Locate the cell with the specified text and output its [X, Y] center coordinate. 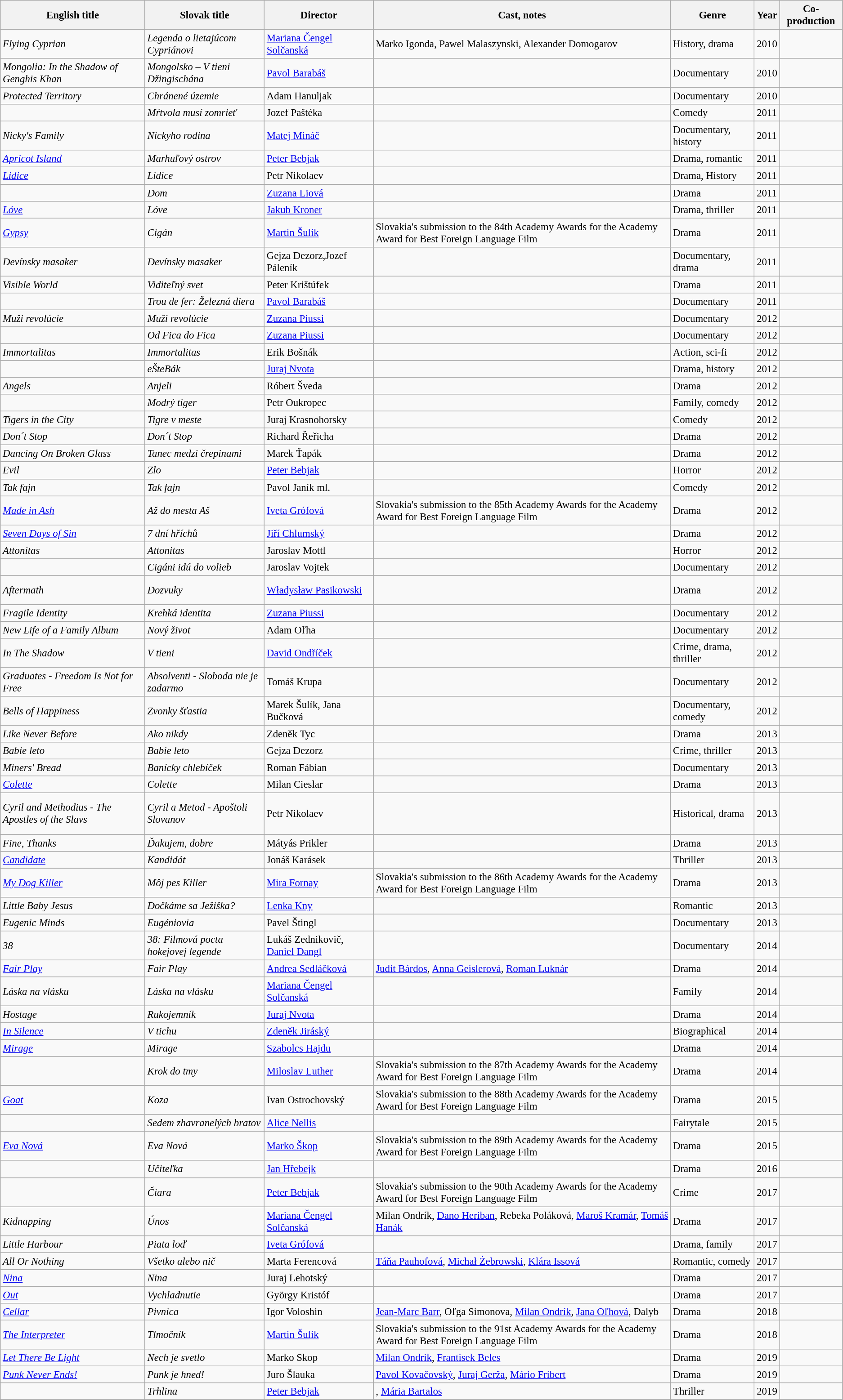
Gejza Dezorz [319, 751]
Igor Voloshin [319, 1312]
Od Fica do Fica [204, 335]
Petr Oukropec [319, 403]
Gypsy [73, 233]
Miners' Bread [73, 768]
Evil [73, 471]
Slovakia's submission to the 85th Academy Awards for the Academy Award for Best Foreign Language Film [522, 511]
Jaroslav Vojtek [319, 567]
Family, comedy [713, 403]
György Kristóf [319, 1295]
Dočkáme sa Ježiška? [204, 905]
Cyril a Metod - Apoštoli Slovanov [204, 814]
Seven Days of Sin [73, 533]
Tigre v meste [204, 420]
Drama, thriller [713, 210]
eŠteBák [204, 369]
Matej Mináč [319, 136]
Cyril and Methodius - The Apostles of the Slavs [73, 814]
Candidate [73, 860]
Absolventi - Sloboda nie je zadarmo [204, 682]
Graduates - Freedom Is Not for Free [73, 682]
Rukojemník [204, 1014]
Marta Ferencová [319, 1261]
Nickyho rodina [204, 136]
Nech je svetlo [204, 1358]
Peter Krištúfek [319, 285]
Genre [713, 15]
Marko Škop [319, 1146]
Únos [204, 1221]
Kidnapping [73, 1221]
Jonáš Karásek [319, 860]
Slovakia's submission to the 87th Academy Awards for the Academy Award for Best Foreign Language Film [522, 1071]
Little Baby Jesus [73, 905]
Jaroslav Mottl [319, 550]
Tomáš Krupa [319, 682]
Like Never Before [73, 734]
Táňa Pauhofová, Michał Żebrowski, Klára Issová [522, 1261]
Zlo [204, 471]
Hostage [73, 1014]
Slovakia's submission to the 90th Academy Awards for the Academy Award for Best Foreign Language Film [522, 1192]
Dancing On Broken Glass [73, 454]
Tanec medzi črepinami [204, 454]
Apricot Island [73, 159]
Tlmočník [204, 1334]
Marek Ťapák [319, 454]
Koza [204, 1101]
Judit Bárdos, Anna Geislerová, Roman Luknár [522, 968]
Romantic [713, 905]
Family [713, 992]
Goat [73, 1101]
Romantic, comedy [713, 1261]
Gejza Dezorz,Jozef Páleník [319, 262]
Richard Řeřicha [319, 437]
Cigán [204, 233]
Little Harbour [73, 1244]
Zdeněk Tyc [319, 734]
Mátyás Prikler [319, 843]
Slovakia's submission to the 89th Academy Awards for the Academy Award for Best Foreign Language Film [522, 1146]
Documentary, drama [713, 262]
Ako nikdy [204, 734]
Andrea Sedláčková [319, 968]
Nicky's Family [73, 136]
Modrý tiger [204, 403]
Let There Be Light [73, 1358]
Sedem zhavranelých bratov [204, 1123]
Piata loď [204, 1244]
Juraj Krasnohorsky [319, 420]
Roman Fábian [319, 768]
Anjeli [204, 386]
All Or Nothing [73, 1261]
Fragile Identity [73, 613]
Szabolcs Hajdu [319, 1048]
Zuzana Liová [319, 193]
Mongolsko – V tieni Džingischána [204, 73]
Marek Šulík, Jana Bučková [319, 711]
Made in Ash [73, 511]
Drama, family [713, 1244]
Year [767, 15]
Kandidát [204, 860]
David Ondříček [319, 653]
Vychladnutie [204, 1295]
Dom [204, 193]
Marko Igonda, Pawel Malaszynski, Alexander Domogarov [522, 44]
Documentary, comedy [713, 711]
Biographical [713, 1031]
New Life of a Family Album [73, 630]
, Mária Bartalos [522, 1391]
Cast, notes [522, 15]
Fairytale [713, 1123]
Všetko alebo nič [204, 1261]
Miloslav Luther [319, 1071]
Učiteľka [204, 1169]
Čiara [204, 1192]
Out [73, 1295]
Punk je hned! [204, 1375]
Protected Territory [73, 96]
Ivan Ostrochovský [319, 1101]
Jiří Chlumský [319, 533]
Aftermath [73, 590]
Historical, drama [713, 814]
Jan Hřebejk [319, 1169]
Visible World [73, 285]
Co-production [811, 15]
Drama, History [713, 176]
2016 [767, 1169]
The Interpreter [73, 1334]
English title [73, 15]
Crime [713, 1192]
Juraj Lehotský [319, 1278]
Pavol Janík ml. [319, 487]
V tieni [204, 653]
Eugenic Minds [73, 923]
Mŕtvola musí zomrieť [204, 113]
Drama, history [713, 369]
Zvonky šťastia [204, 711]
Ďakujem, dobre [204, 843]
Slovakia's submission to the 91st Academy Awards for the Academy Award for Best Foreign Language Film [522, 1334]
Milan Cieslar [319, 785]
Director [319, 15]
Adam Hanuljak [319, 96]
Crime, thriller [713, 751]
Adam Oľha [319, 630]
Banícky chlebíček [204, 768]
Flying Cyprian [73, 44]
Viditeľný svet [204, 285]
Erik Bošnák [319, 352]
Tigers in the City [73, 420]
Dozvuky [204, 590]
Cigáni idú do volieb [204, 567]
Pivnica [204, 1312]
Chránené územie [204, 96]
Róbert Šveda [319, 386]
Mira Fornay [319, 883]
Crime, drama, thriller [713, 653]
V tichu [204, 1031]
Mongolia: In the Shadow of Genghis Khan [73, 73]
Władysław Pasikowski [319, 590]
Zdeněk Jiráský [319, 1031]
In The Shadow [73, 653]
Punk Never Ends! [73, 1375]
Jean-Marc Barr, Oľga Simonova, Milan Ondrík, Jana Oľhová, Dalyb [522, 1312]
Pavol Kovačovský, Juraj Gerža, Mário Fríbert [522, 1375]
Slovak title [204, 15]
Nový život [204, 630]
Trhlina [204, 1391]
Legenda o lietajúcom Cypriánovi [204, 44]
Marko Skop [319, 1358]
38 [73, 946]
Lukáš Zednikovič, Daniel Dangl [319, 946]
Krehká identita [204, 613]
Môj pes Killer [204, 883]
Slovakia's submission to the 84th Academy Awards for the Academy Award for Best Foreign Language Film [522, 233]
Slovakia's submission to the 88th Academy Awards for the Academy Award for Best Foreign Language Film [522, 1101]
Milan Ondrik, Frantisek Beles [522, 1358]
Lenka Kny [319, 905]
7 dní hříchů [204, 533]
Milan Ondrík, Dano Heriban, Rebeka Poláková, Maroš Kramár, Tomáš Hanák [522, 1221]
38: Filmová pocta hokejovej legende [204, 946]
Bells of Happiness [73, 711]
Angels [73, 386]
Trou de fer: Železná diera [204, 302]
Documentary, history [713, 136]
Marhuľový ostrov [204, 159]
Až do mesta Aš [204, 511]
Eugéniovia [204, 923]
Fine, Thanks [73, 843]
My Dog Killer [73, 883]
Slovakia's submission to the 86th Academy Awards for the Academy Award for Best Foreign Language Film [522, 883]
Cellar [73, 1312]
Action, sci-fi [713, 352]
Alice Nellis [319, 1123]
History, drama [713, 44]
Drama, romantic [713, 159]
In Silence [73, 1031]
Jozef Paštéka [319, 113]
Pavel Štingl [319, 923]
Juro Šlauka [319, 1375]
Jakub Kroner [319, 210]
Krok do tmy [204, 1071]
